From the cell containing the given text, extract its center point as [x, y] coordinate. 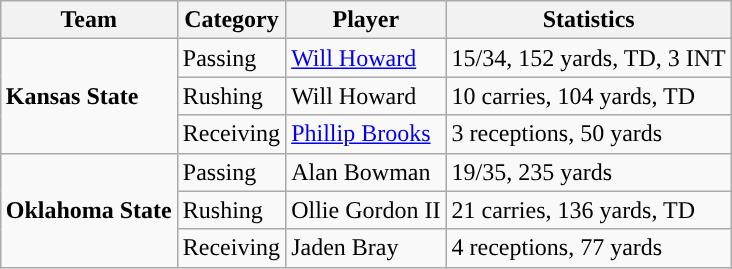
4 receptions, 77 yards [588, 248]
21 carries, 136 yards, TD [588, 210]
3 receptions, 50 yards [588, 134]
Kansas State [88, 96]
10 carries, 104 yards, TD [588, 96]
Statistics [588, 20]
Team [88, 20]
15/34, 152 yards, TD, 3 INT [588, 58]
Player [366, 20]
Category [231, 20]
Ollie Gordon II [366, 210]
Oklahoma State [88, 210]
19/35, 235 yards [588, 172]
Alan Bowman [366, 172]
Jaden Bray [366, 248]
Phillip Brooks [366, 134]
